From the cell containing the given text, extract its center point as [x, y] coordinate. 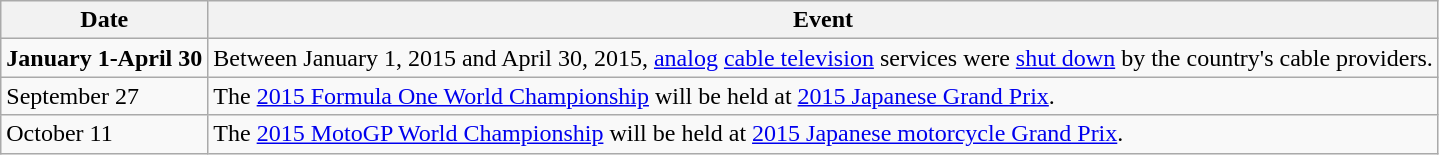
The 2015 Formula One World Championship will be held at 2015 Japanese Grand Prix. [823, 96]
September 27 [104, 96]
Between January 1, 2015 and April 30, 2015, analog cable television services were shut down by the country's cable providers. [823, 58]
Date [104, 20]
October 11 [104, 134]
January 1-April 30 [104, 58]
The 2015 MotoGP World Championship will be held at 2015 Japanese motorcycle Grand Prix. [823, 134]
Event [823, 20]
